For the text-containing cell, return its midpoint in [x, y] coordinate format. 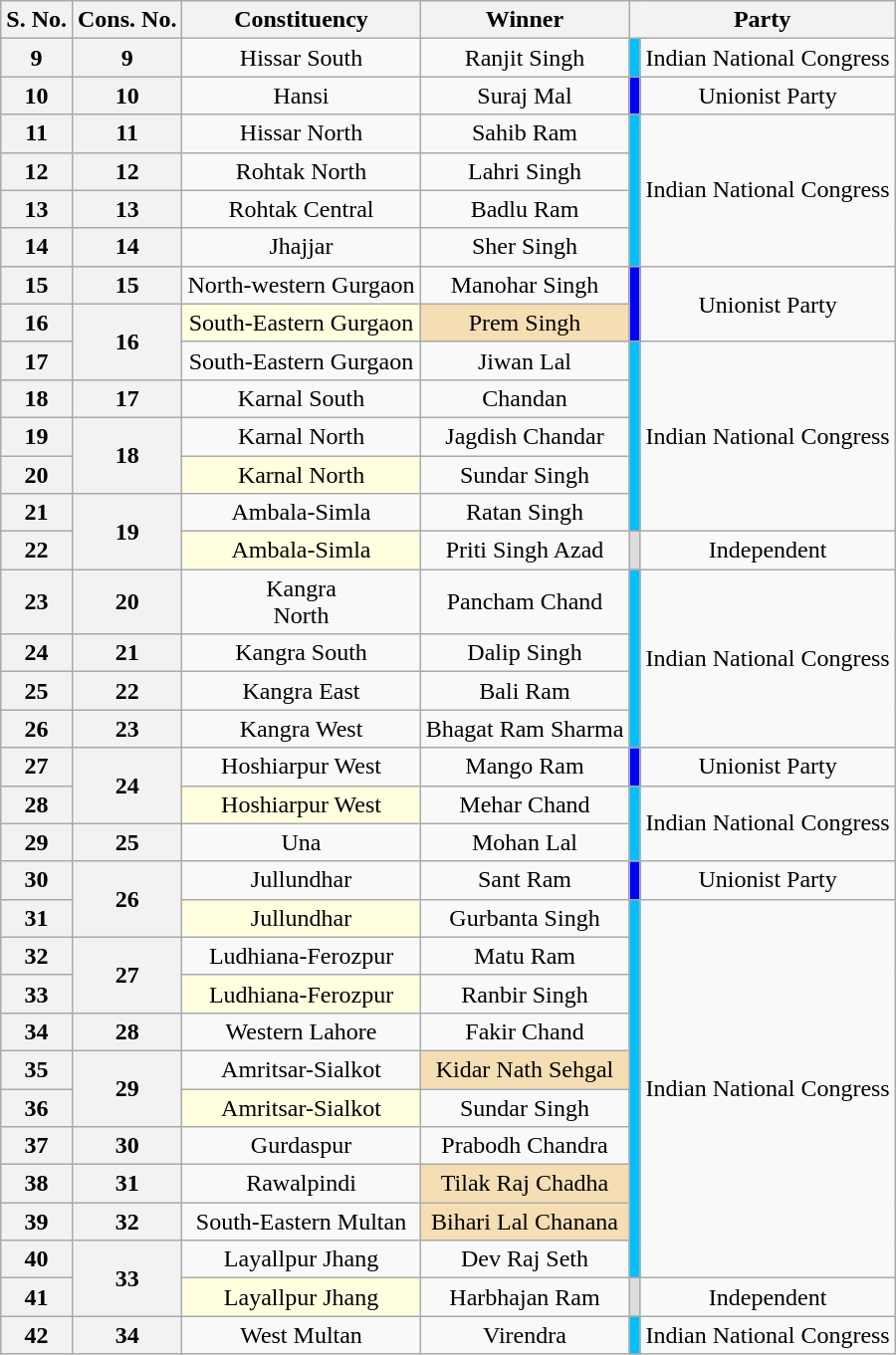
Gurdaspur [301, 1146]
Rohtak North [301, 171]
Winner [525, 20]
Mango Ram [525, 767]
Kangra West [301, 729]
Western Lahore [301, 1031]
Kangra East [301, 691]
Jhajjar [301, 247]
Dalip Singh [525, 653]
Prabodh Chandra [525, 1146]
Bhagat Ram Sharma [525, 729]
38 [37, 1184]
Fakir Chand [525, 1031]
Hissar North [301, 133]
Prem Singh [525, 323]
Matu Ram [525, 956]
Hansi [301, 96]
Party [763, 20]
Ratan Singh [525, 513]
S. No. [37, 20]
Bihari Lal Chanana [525, 1222]
Sahib Ram [525, 133]
36 [37, 1108]
Kangra North [301, 601]
North-western Gurgaon [301, 285]
35 [37, 1069]
Jiwan Lal [525, 360]
Ranjit Singh [525, 58]
Mehar Chand [525, 804]
Hissar South [301, 58]
41 [37, 1297]
Virendra [525, 1335]
42 [37, 1335]
Manohar Singh [525, 285]
Sant Ram [525, 880]
Dev Raj Seth [525, 1259]
Suraj Mal [525, 96]
Mohan Lal [525, 842]
Harbhajan Ram [525, 1297]
Priti Singh Azad [525, 551]
Chandan [525, 398]
Pancham Chand [525, 601]
39 [37, 1222]
40 [37, 1259]
Sher Singh [525, 247]
Kangra South [301, 653]
Kidar Nath Sehgal [525, 1069]
Cons. No. [126, 20]
Jagdish Chandar [525, 436]
Badlu Ram [525, 209]
Karnal South [301, 398]
Constituency [301, 20]
Ranbir Singh [525, 994]
Una [301, 842]
Tilak Raj Chadha [525, 1184]
South-Eastern Multan [301, 1222]
Bali Ram [525, 691]
Lahri Singh [525, 171]
Rawalpindi [301, 1184]
Rohtak Central [301, 209]
West Multan [301, 1335]
Gurbanta Singh [525, 918]
37 [37, 1146]
